Output the [X, Y] coordinate of the center of the cell containing the given text.  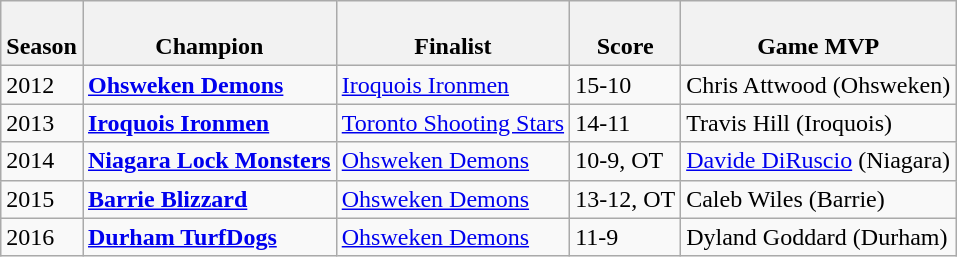
Dyland Goddard (Durham) [818, 237]
2014 [42, 161]
13-12, OT [626, 199]
11-9 [626, 237]
Caleb Wiles (Barrie) [818, 199]
14-11 [626, 123]
Toronto Shooting Stars [452, 123]
Niagara Lock Monsters [209, 161]
Travis Hill (Iroquois) [818, 123]
2013 [42, 123]
Game MVP [818, 34]
Davide DiRuscio (Niagara) [818, 161]
2012 [42, 85]
Season [42, 34]
Barrie Blizzard [209, 199]
Champion [209, 34]
2015 [42, 199]
10-9, OT [626, 161]
2016 [42, 237]
Chris Attwood (Ohsweken) [818, 85]
Durham TurfDogs [209, 237]
Finalist [452, 34]
15-10 [626, 85]
Score [626, 34]
